Output the (X, Y) coordinate of the center of the cell containing the given text.  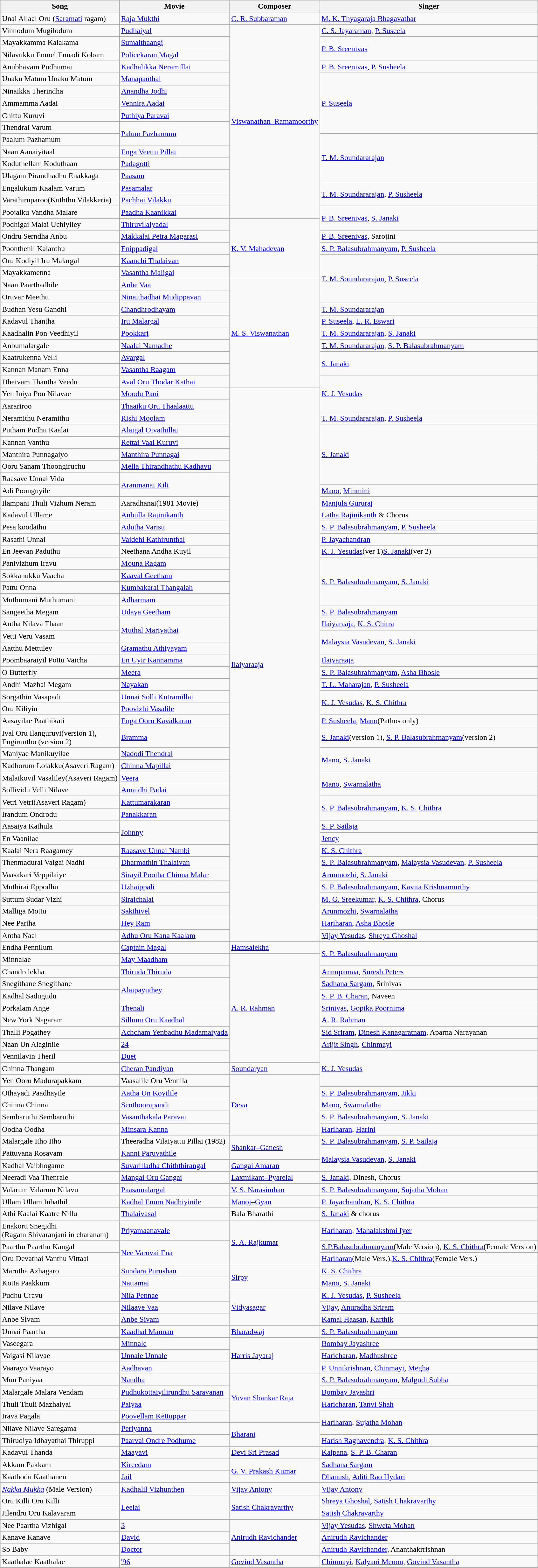
Pesa koodathu (60, 527)
En Jeevan Paduthu (60, 551)
Kumbakarai Thangaiah (174, 588)
T. M. Soundararajan, P. Suseela (429, 279)
Manjula Gururaj (429, 503)
Mayakkamenna (60, 273)
Sollividu Velli Nilave (60, 790)
Sembaruthi Sembaruthi (60, 1117)
S. P. Balasubrahmanyam, Jikki (429, 1093)
O Butterfly (60, 672)
Enakoru Snegidhi(Ragam Shivaranjani in charanam) (60, 1230)
Pudhu Uravu (60, 1295)
Vaidehi Kathirunthal (174, 539)
Adutha Varisu (174, 527)
Movie (174, 6)
Varathiruparoo(Kuththu Vilakkeria) (60, 200)
Muthirai Eppodhu (60, 887)
Priyamaanavale (174, 1230)
Aaradhanai(1981 Movie) (174, 503)
Manthira Punnagaiyo (60, 454)
Nee Paartha Vizhigal (60, 1525)
Haricharan, Tanvi Shah (429, 1404)
Kaathalae Kaathalae (60, 1562)
Pudhaiyal (174, 31)
Aasayilae Paathikati (60, 721)
Minsara Kanna (174, 1129)
Pookkari (174, 333)
Thalli Pogathey (60, 1032)
Poojaiku Vandha Malare (60, 212)
Aatha Un Koyilile (174, 1093)
T. M. Soundararajan, S. Janaki (429, 333)
Shreya Ghoshal, Satish Chakravarthy (429, 1501)
Haricharan, Madhushree (429, 1356)
Snegithane Snegithane (60, 984)
S. P. Balasubrahmanyam, Sujatha Mohan (429, 1190)
Nilave Nilave Saregama (60, 1428)
Duet (174, 1056)
Kadavul Ullame (60, 515)
Vennira Aadai (174, 103)
Ondru Serndha Anbu (60, 236)
Oru Kiliyin (60, 709)
Manthira Punnagai (174, 454)
P. B. Sreenivas (429, 49)
Kadhorum Lolakku(Asaveri Ragam) (60, 766)
Vennilavin Theril (60, 1056)
Minnalae (60, 960)
P. B. Sreenivas, P. Susheela (429, 67)
Ullam Ullam Inbathil (60, 1202)
Adi Poonguyile (60, 491)
Pattu Onna (60, 588)
Raasave Unnai Vida (60, 479)
Manapanthal (174, 79)
Malargale Malara Vendam (60, 1392)
Engalukum Kaalam Varum (60, 188)
Thendral Varum (60, 127)
Avargal (174, 358)
Periyanna (174, 1428)
Thenmadurai Vaigai Nadhi (60, 863)
Nilave Nilave (60, 1307)
Veera (174, 778)
Unaku Matum Unaku Matum (60, 79)
Nadodi Thendral (174, 754)
Gangai Amaran (275, 1165)
Thenali (174, 1008)
Kaatrukenna Velli (60, 358)
En Vaanilae (60, 838)
Kaalai Nera Raagamey (60, 850)
Pasamalar (174, 188)
Harris Jayaraj (275, 1356)
Oodha Oodha (60, 1129)
Mouna Ragam (174, 563)
Uzhaippali (174, 887)
Poombaaraiyil Pottu Vaicha (60, 660)
Arunmozhi, S. Janaki (429, 875)
Paasamalargal (174, 1190)
Pattuvana Rosavam (60, 1153)
Ooru Sanam Thoongiruchu (60, 466)
S. P. Balasubrahmanyam, Kavita Krishnamurthy (429, 887)
P. Unnikrishnan, Chinmayi, Megha (429, 1368)
Srinivas, Gopika Poornima (429, 1008)
Kaaval Geetham (174, 576)
So Baby (60, 1550)
Thirudiya Idhayathai Thiruppi (60, 1440)
S. P. Balasubrahmanyam, Asha Bhosle (429, 672)
Muthal Mariyathai (174, 630)
Panivizhum Iravu (60, 563)
Bombay Jayashree (429, 1344)
Sorgathin Vasapadi (60, 696)
Kadhalikka Neramillai (174, 67)
Hariharan, Sujatha Mohan (429, 1422)
Naalai Namadhe (174, 345)
Unnai Solli Kutramillai (174, 696)
Yuvan Shankar Raja (275, 1398)
24 (174, 1044)
P. B. Sreenivas, S. Janaki (429, 218)
P. Suseela (429, 103)
Palum Pazhamum (174, 133)
Dheivam Thantha Veedu (60, 382)
C. S. Jayaraman, P. Suseela (429, 31)
Minnale (174, 1344)
S. P. B. Charan, Naveen (429, 996)
Nattamai (174, 1283)
Devi Sri Prasad (275, 1452)
Kamal Haasan, Karthik (429, 1319)
Singer (429, 6)
Anbulla Rajinikanth (174, 515)
Jail (174, 1477)
Enippadigal (174, 248)
Kanni Paruvathile (174, 1153)
Thiruda Thiruda (174, 972)
Viswanathan–Ramamoorthy (275, 122)
Oru Killi Oru Killi (60, 1501)
Paasam (174, 176)
Thaaiku Oru Thaalaattu (174, 406)
S.P.Balasubrahmanyam(Male Version), K. S. Chithra(Female Version) (429, 1247)
S. P. Balasubrahmanyam, Malgudi Subha (429, 1380)
Alaipayuthey (174, 990)
Captain Magal (174, 948)
Enga Veettu Pillai (174, 152)
Leelai (174, 1507)
Vasantha Maligai (174, 273)
Kaadhalin Pon Veedhiyil (60, 333)
V. S. Narasimhan (275, 1190)
Sirayil Pootha Chinna Malar (174, 875)
Makkalai Petra Magarasi (174, 236)
Kannan Manam Enna (60, 370)
New York Nagaram (60, 1020)
Suttum Sudar Vizhi (60, 899)
May Maadham (174, 960)
G. V. Prakash Kumar (275, 1471)
Malliga Mottu (60, 911)
Naan Aanaiyitaal (60, 152)
Bharadwaj (275, 1332)
Nilaave Vaa (174, 1307)
Yen Iniya Pon Nilavae (60, 394)
Harish Raghavendra, K. S. Chithra (429, 1440)
K. J. Yesudas, P. Susheela (429, 1295)
Anandha Jodhi (174, 91)
Maniyae Manikuyilae (60, 754)
S. A. Rajkumar (275, 1242)
Theeradha Vilaiyattu Pillai (1982) (174, 1141)
Adhu Oru Kana Kaalam (174, 935)
Vasantha Raagam (174, 370)
Neethana Andha Kuyil (174, 551)
Vijay Yesudas, Shreya Ghoshal (429, 935)
Porkalam Ange (60, 1008)
Johnny (174, 832)
K. J. Yesudas, K. S. Chithra (429, 703)
Paalum Pazhamum (60, 139)
Sumaithaangi (174, 43)
Nilavukku Enmel Ennadi Kobam (60, 55)
Sangeetha Megam (60, 612)
Dhanush, Aditi Rao Hydari (429, 1477)
Kadavul Thantha (60, 321)
M. S. Viswanathan (275, 333)
Athi Kaalai Kaatre Nillu (60, 1214)
Irava Pagala (60, 1416)
Mano, Minmini (429, 491)
Ival Oru Ilanguruvi(version 1),Engiruntho (version 2) (60, 737)
Nee Partha (60, 923)
Ninaikka Therindha (60, 91)
Kadhal Enum Nadhiyinile (174, 1202)
Song (60, 6)
Chinna Chinna (60, 1105)
Naan Un Alaginile (60, 1044)
Paiyaa (174, 1404)
Vasanthakala Paravai (174, 1117)
Antha Nilava Thaan (60, 624)
Sirpy (275, 1277)
Vinnodum Mugilodum (60, 31)
Annupamaa, Suresh Peters (429, 972)
Irandum Ondrodu (60, 814)
Paarthu Paarthu Kangal (60, 1247)
Cheran Pandiyan (174, 1068)
Arunmozhi, Swarnalatha (429, 911)
Kattumarakaran (174, 802)
C. R. Subbaraman (275, 18)
Thiruvilaiyadal (174, 224)
Kanave Kanave (60, 1537)
Vaarayo Vaarayo (60, 1368)
Kadhal Vaibhogame (60, 1165)
P. Susheela, Mano(Pathos only) (429, 721)
Poovellam Kettuppar (174, 1416)
Muthumani Muthumani (60, 600)
Oru Kodiyil Iru Malargal (60, 261)
Kannan Vanthu (60, 442)
Nila Pennae (174, 1295)
Composer (275, 6)
Aranmanai Kili (174, 485)
Chinna Mapillai (174, 766)
Raja Mukthi (174, 18)
Paadha Kaanikkai (174, 212)
Pudhukottaiyilirundhu Saravanan (174, 1392)
Koduthellam Koduthaan (60, 164)
Vijay, Anuradha Sriram (429, 1307)
Deva (275, 1105)
Puthiya Paravai (174, 115)
Mayakkamma Kalakama (60, 43)
S. P. Balasubrahmanyam, S. P. Sailaja (429, 1141)
Vaasalile Oru Vennila (174, 1081)
K. J. Yesudas(ver 1)S. Janaki(ver 2) (429, 551)
Sid Sriram, Dinesh Kanagaratnam, Aparna Narayanan (429, 1032)
Mangai Oru Gangai (174, 1178)
Kalpana, S. P. B. Charan (429, 1452)
T. L. Maharajan, P. Susheela (429, 684)
Hariharan, Asha Bhosle (429, 923)
Enga Ooru Kavalkaran (174, 721)
Kadavul Thanda (60, 1452)
Oruvar Meethu (60, 297)
Poovizhi Vasalile (174, 709)
Ulagam Pirandhadhu Enakkaga (60, 176)
Vaigasi Nilavae (60, 1356)
Neramithu Neramithu (60, 418)
Anirudh Ravichander, Ananthakrrishnan (429, 1550)
En Uyir Kannamma (174, 660)
Hamsalekha (275, 948)
Maayavi (174, 1452)
Jency (429, 838)
Nayakan (174, 684)
Sadhana Sargam, Srinivas (429, 984)
Bombay Jayashri (429, 1392)
Senthoorapandi (174, 1105)
S. P. Sailaja (429, 826)
Amaidhi Padai (174, 790)
Rishi Moolam (174, 418)
Pachhai Vilakku (174, 200)
Ammamma Aadai (60, 103)
Udaya Geetham (174, 612)
Kotta Paakkum (60, 1283)
Padagotti (174, 164)
Vidyasagar (275, 1307)
Kaathodu Kaathanen (60, 1477)
Yen Ooru Madurapakkam (60, 1081)
M. G. Sreekumar, K. S. Chithra, Chorus (429, 899)
Gramathu Athiyayam (174, 648)
Vaseegara (60, 1344)
Oru Devathai Vanthu Vittaal (60, 1259)
Ilaiyaraaja, K. S. Chitra (429, 624)
Aadhavan (174, 1368)
Kadhal Sadugudu (60, 996)
Unnale Unnale (174, 1356)
S. Janaki, Dinesh, Chorus (429, 1178)
Adharmam (174, 600)
M. K. Thyagaraja Bhagavathar (429, 18)
Podhigai Malai Uchiyiley (60, 224)
Jilendru Oru Kalavaram (60, 1513)
Anubhavam Pudhumai (60, 67)
Hariharan, Harini (429, 1129)
Vetri Vetri(Asaveri Ragam) (60, 802)
Doctor (174, 1550)
K. V. Mahadevan (275, 248)
Sokkanukku Vaacha (60, 576)
Nee Varuvai Ena (174, 1253)
'96 (174, 1562)
Chinmayi, Kalyani Menon, Govind Vasantha (429, 1562)
Paarvai Ondre Podhume (174, 1440)
Iru Malargal (174, 321)
Meera (174, 672)
T. M. Soundararajan, S. P. Balasubrahmanyam (429, 345)
Sillunu Oru Kaadhal (174, 1020)
Chandhrodhayam (174, 309)
Dharmathin Thalaivan (174, 863)
Chandralekha (60, 972)
Marutha Azhagaro (60, 1271)
Mella Thirandhathu Kadhavu (174, 466)
Sadhana Sargam (429, 1465)
Unnai Paartha (60, 1332)
Aatthu Mettuley (60, 648)
Soundaryan (275, 1068)
Thuli Thuli Mazhaiyai (60, 1404)
Ilampani Thuli Vizhum Neram (60, 503)
Endha Pennilum (60, 948)
Anbe Vaa (174, 285)
Nakka Mukka (Male Version) (60, 1489)
Neeradi Vaa Thenrale (60, 1178)
Raasave Unnai Nambi (174, 850)
Aarariroo (60, 406)
Nandha (174, 1380)
Kaanchi Thalaivan (174, 261)
Ninaithadhai Mudippavan (174, 297)
S. Janaki(version 1), S. P. Balasubrahmanyam(version 2) (429, 737)
Naan Paarthadhile (60, 285)
Andhi Mazhai Megam (60, 684)
Govind Vasantha (275, 1562)
Policekaran Magal (174, 55)
Malaikovil Vasaliley(Asaveri Ragam) (60, 778)
David (174, 1537)
Malargale Itho Itho (60, 1141)
Vetti Veru Vasam (60, 636)
Aval Oru Thodar Kathai (174, 382)
Mun Paniyaa (60, 1380)
Siraichalai (174, 899)
Laxmikant–Pyarelal (275, 1178)
Kaadhal Mannan (174, 1332)
S. Janaki & chorus (429, 1214)
Kireedam (174, 1465)
Vaasakari Veppilaiye (60, 875)
Bala Bharathi (275, 1214)
Aasaiya Kathula (60, 826)
Moodu Pani (174, 394)
P. Jayachandran (429, 539)
Vijay Yesudas, Shweta Mohan (429, 1525)
Othayadi Paadhayile (60, 1093)
Anbumalargale (60, 345)
Alaigal Oivathillai (174, 430)
P. B. Sreenivas, Sarojini (429, 236)
P. Jayachandran, K. S. Chithra (429, 1202)
Thalaivasal (174, 1214)
Rasathi Unnai (60, 539)
Antha Naal (60, 935)
Chittu Kuruvi (60, 115)
Suvarilladha Chiththirangal (174, 1165)
Putham Pudhu Kaalai (60, 430)
Latha Rajinikanth & Chorus (429, 515)
3 (174, 1525)
Bramma (174, 737)
Hariharan, Mahalakshmi Iyer (429, 1230)
Panakkaran (174, 814)
Bharani (275, 1434)
Shankar–Ganesh (275, 1147)
Sakthivel (174, 911)
Unai Allaal Oru (Saramati ragam) (60, 18)
Akkam Pakkam (60, 1465)
Budhan Yesu Gandhi (60, 309)
Hey Ram (174, 923)
Sundara Purushan (174, 1271)
Poonthenil Kalanthu (60, 248)
S. P. Balasubrahmanyam, Malaysia Vasudevan, P. Susheela (429, 863)
Rettai Vaal Kuruvi (174, 442)
Kadhalil Vizhunthen (174, 1489)
Chinna Thangam (60, 1068)
Manoj–Gyan (275, 1202)
Valarum Valarum Nilavu (60, 1190)
Achcham Yenbadhu Madamaiyada (174, 1032)
Hariharan(Male Vers.),K. S. Chithra(Female Vers.) (429, 1259)
P. Suseela, L. R. Eswari (429, 321)
Arijit Singh, Chinmayi (429, 1044)
S. P. Balasubrahmanyam, K. S. Chithra (429, 808)
